Return (x, y) of the center of cell containing provided text 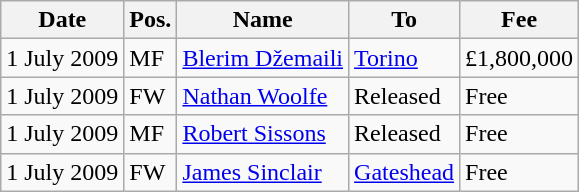
Nathan Woolfe (263, 96)
To (404, 20)
Torino (404, 58)
Robert Sissons (263, 134)
£1,800,000 (520, 58)
Gateshead (404, 172)
James Sinclair (263, 172)
Name (263, 20)
Pos. (150, 20)
Blerim Džemaili (263, 58)
Fee (520, 20)
Date (62, 20)
